Scan for the cell matching the given text and deliver its [X, Y] coordinate at center. 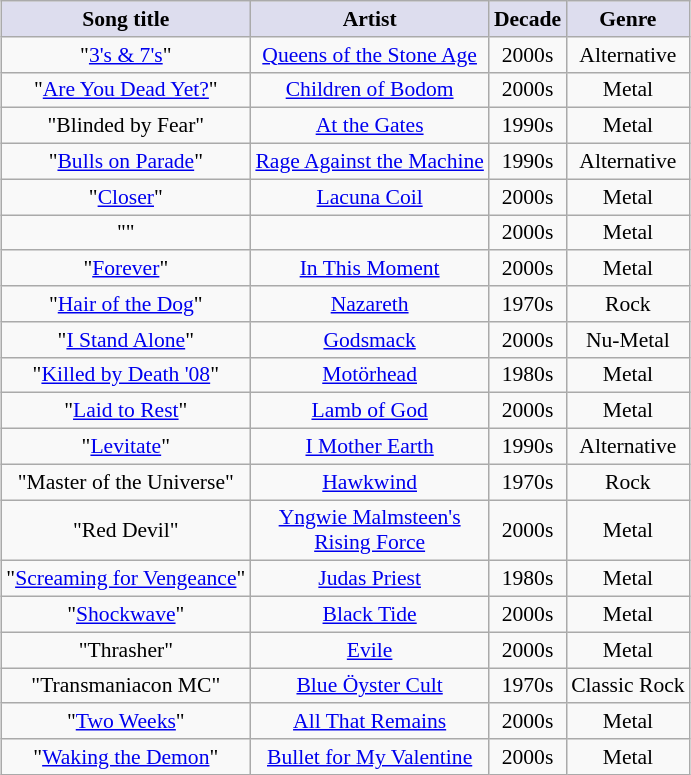
Song title [126, 19]
Rage Against the Machine [370, 161]
Artist [370, 19]
"Are You Dead Yet?" [126, 90]
Judas Priest [370, 579]
"" [126, 232]
Lacuna Coil [370, 197]
Nu-Metal [628, 339]
"Waking the Demon" [126, 757]
"3's & 7's" [126, 54]
Evile [370, 650]
Yngwie Malmsteen'sRising Force [370, 530]
"Levitate" [126, 446]
"Screaming for Vengeance" [126, 579]
Decade [528, 19]
Motörhead [370, 375]
At the Gates [370, 126]
Classic Rock [628, 686]
Godsmack [370, 339]
"Two Weeks" [126, 721]
Nazareth [370, 304]
"Blinded by Fear" [126, 126]
Bullet for My Valentine [370, 757]
"Bulls on Parade" [126, 161]
"Killed by Death '08" [126, 375]
In This Moment [370, 268]
Blue Öyster Cult [370, 686]
"Master of the Universe" [126, 482]
"Hair of the Dog" [126, 304]
Black Tide [370, 614]
Queens of the Stone Age [370, 54]
"I Stand Alone" [126, 339]
Children of Bodom [370, 90]
"Transmaniacon MC" [126, 686]
"Shockwave" [126, 614]
"Closer" [126, 197]
"Laid to Rest" [126, 411]
Lamb of God [370, 411]
Genre [628, 19]
"Thrasher" [126, 650]
All That Remains [370, 721]
I Mother Earth [370, 446]
Hawkwind [370, 482]
"Forever" [126, 268]
"Red Devil" [126, 530]
